For the text-containing cell, return its midpoint in [x, y] coordinate format. 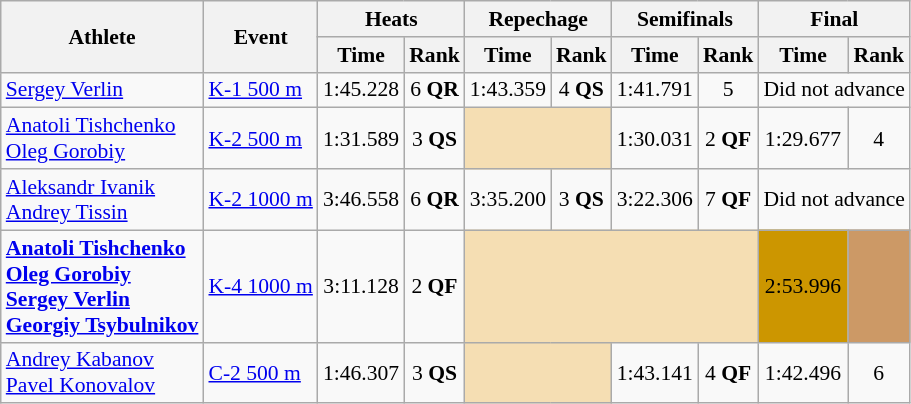
7 QF [728, 200]
K-4 1000 m [260, 286]
5 [728, 90]
1:46.307 [361, 372]
6 [880, 372]
Final [834, 19]
4 QS [582, 90]
K-2 500 m [260, 138]
3:35.200 [508, 200]
Event [260, 36]
3:11.128 [361, 286]
Repechage [538, 19]
2:53.996 [802, 286]
Heats [392, 19]
Athlete [102, 36]
Anatoli TishchenkoOleg Gorobiy [102, 138]
1:43.359 [508, 90]
1:30.031 [655, 138]
1:29.677 [802, 138]
4 QF [728, 372]
3:22.306 [655, 200]
Anatoli TishchenkoOleg GorobiySergey VerlinGeorgiy Tsybulnikov [102, 286]
1:43.141 [655, 372]
Andrey KabanovPavel Konovalov [102, 372]
Semifinals [686, 19]
C-2 500 m [260, 372]
K-1 500 m [260, 90]
1:45.228 [361, 90]
Aleksandr IvanikAndrey Tissin [102, 200]
K-2 1000 m [260, 200]
1:31.589 [361, 138]
1:41.791 [655, 90]
4 [880, 138]
Sergey Verlin [102, 90]
1:42.496 [802, 372]
3:46.558 [361, 200]
